Capture the cell that displays the provided text and extract its [x, y] central coordinate. 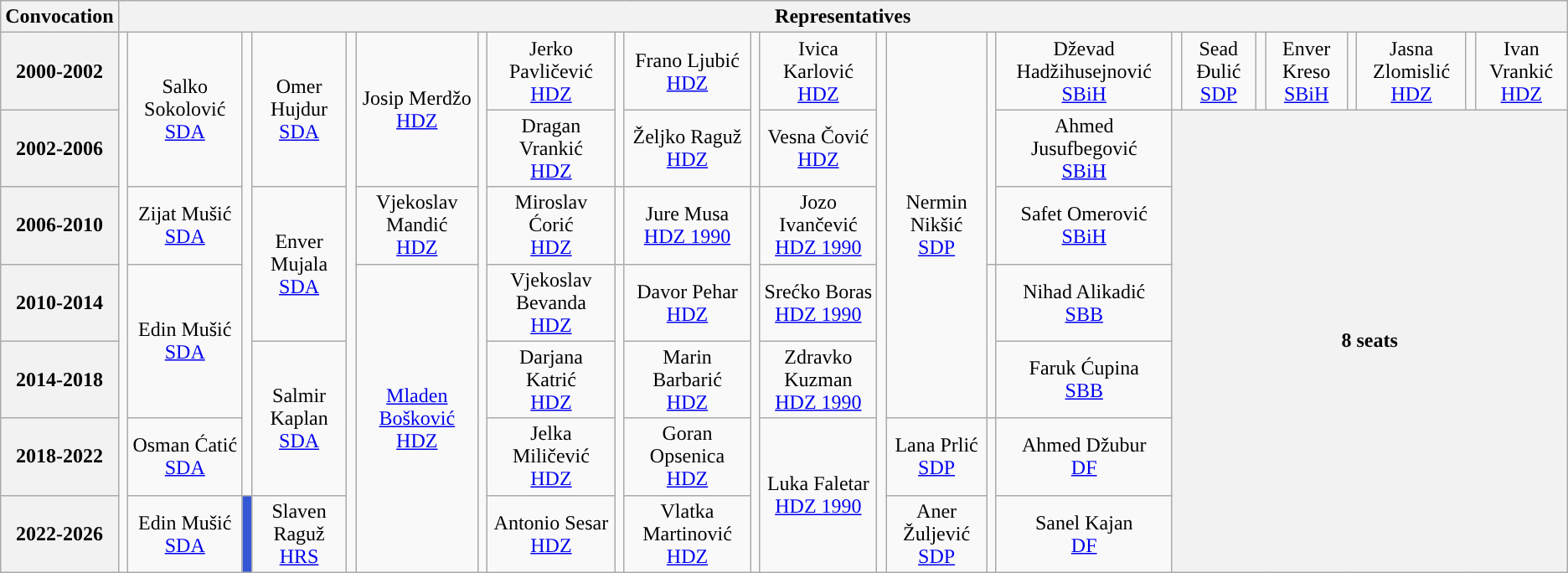
Enver KresoSBiH [1306, 71]
Miroslav ĆorićHDZ [551, 225]
Lana PrlićSDP [936, 457]
Jure MusaHDZ 1990 [687, 225]
Osman ĆatićSDA [184, 457]
Željko RagužHDZ [687, 148]
2000-2002 [59, 71]
Sead ĐulićSDP [1218, 71]
Jasna ZlomislićHDZ [1411, 71]
Aner ŽuljevićSDP [936, 534]
Slaven RagužHRS [298, 534]
Faruk ĆupinaSBB [1084, 379]
Jelka MiličevićHDZ [551, 457]
Darjana KatrićHDZ [551, 379]
Omer HujdurSDA [298, 110]
Nermin NikšićSDP [936, 225]
Davor PeharHDZ [687, 302]
2002-2006 [59, 148]
Salko SokolovićSDA [184, 110]
Luka FaletarHDZ 1990 [818, 495]
Josip MerdžoHDZ [417, 110]
2006-2010 [59, 225]
Vlatka MartinovićHDZ [687, 534]
Sanel KajanDF [1084, 534]
Marin BarbarićHDZ [687, 379]
Vesna ČovićHDZ [818, 148]
Zijat MušićSDA [184, 225]
Dragan VrankićHDZ [551, 148]
Vjekoslav BevandaHDZ [551, 302]
Ivica KarlovićHDZ [818, 71]
Jerko PavličevićHDZ [551, 71]
Ahmed DžuburDF [1084, 457]
Ahmed JusufbegovićSBiH [1084, 148]
Goran OpsenicaHDZ [687, 457]
Mladen BoškovićHDZ [417, 418]
2018-2022 [59, 457]
2010-2014 [59, 302]
Antonio SesarHDZ [551, 534]
2014-2018 [59, 379]
Jozo IvančevićHDZ 1990 [818, 225]
Frano LjubićHDZ [687, 71]
Representatives [843, 17]
Zdravko KuzmanHDZ 1990 [818, 379]
Dževad HadžihusejnovićSBiH [1084, 71]
Enver MujalaSDA [298, 264]
Srećko BorasHDZ 1990 [818, 302]
2022-2026 [59, 534]
Vjekoslav MandićHDZ [417, 225]
Nihad AlikadićSBB [1084, 302]
8 seats [1369, 341]
Safet OmerovićSBiH [1084, 225]
Ivan VrankićHDZ [1521, 71]
Convocation [59, 17]
Salmir KaplanSDA [298, 418]
